Return the [X, Y] coordinate for the center point of the cell that contains the specified text.  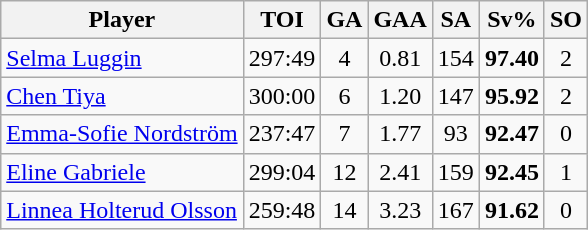
1.20 [400, 96]
159 [456, 172]
TOI [282, 20]
92.47 [512, 134]
SA [456, 20]
167 [456, 210]
Eline Gabriele [122, 172]
237:47 [282, 134]
0.81 [400, 58]
2.41 [400, 172]
91.62 [512, 210]
297:49 [282, 58]
147 [456, 96]
4 [344, 58]
259:48 [282, 210]
Chen Tiya [122, 96]
SO [566, 20]
14 [344, 210]
Player [122, 20]
92.45 [512, 172]
154 [456, 58]
12 [344, 172]
95.92 [512, 96]
300:00 [282, 96]
Sv% [512, 20]
1 [566, 172]
7 [344, 134]
1.77 [400, 134]
3.23 [400, 210]
GAA [400, 20]
Selma Luggin [122, 58]
6 [344, 96]
97.40 [512, 58]
GA [344, 20]
93 [456, 134]
Emma-Sofie Nordström [122, 134]
299:04 [282, 172]
Linnea Holterud Olsson [122, 210]
